Return the (X, Y) coordinate for the center point of the cell that contains the specified text.  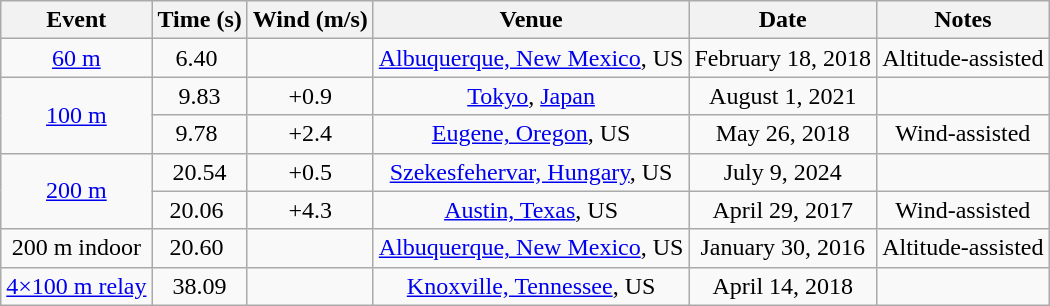
Szekesfehervar, Hungary, US (531, 172)
July 9, 2024 (783, 172)
+2.4 (310, 134)
9.78 (200, 134)
Wind (m/s) (310, 20)
May 26, 2018 (783, 134)
200 m indoor (76, 248)
9.83 (200, 96)
Venue (531, 20)
+0.9 (310, 96)
Date (783, 20)
April 14, 2018 (783, 286)
200 m (76, 191)
January 30, 2016 (783, 248)
60 m (76, 58)
100 m (76, 115)
Time (s) (200, 20)
Tokyo, Japan (531, 96)
Notes (963, 20)
20.60 (200, 248)
August 1, 2021 (783, 96)
20.06 (200, 210)
+0.5 (310, 172)
Austin, Texas, US (531, 210)
+4.3 (310, 210)
4×100 m relay (76, 286)
February 18, 2018 (783, 58)
April 29, 2017 (783, 210)
20.54 (200, 172)
38.09 (200, 286)
Eugene, Oregon, US (531, 134)
6.40 (200, 58)
Event (76, 20)
Knoxville, Tennessee, US (531, 286)
